Find where the given text appears and provide that cell's center as [x, y] coordinate. 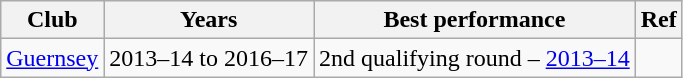
Best performance [475, 20]
Ref [658, 20]
Years [209, 20]
Guernsey [52, 58]
2nd qualifying round – 2013–14 [475, 58]
2013–14 to 2016–17 [209, 58]
Club [52, 20]
